Return the (X, Y) coordinate for the center point of the cell that contains the specified text.  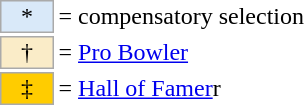
† (27, 52)
‡ (27, 88)
* (27, 16)
